Return the (X, Y) coordinate for the center point of the cell that contains the specified text.  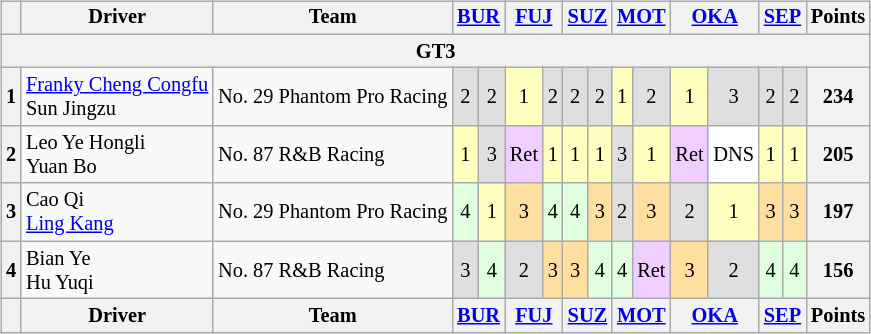
Franky Cheng Congfu Sun Jingzu (117, 97)
Cao Qi Ling Kang (117, 212)
Bian Ye Hu Yuqi (117, 270)
205 (838, 155)
DNS (733, 155)
Leo Ye Hongli Yuan Bo (117, 155)
156 (838, 270)
GT3 (436, 51)
197 (838, 212)
234 (838, 97)
